Provide the [X, Y] coordinate of the cell's center where the given text is located.  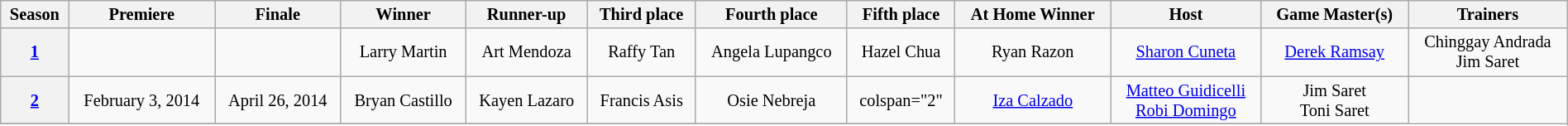
Game Master(s) [1335, 14]
Kayen Lazaro [526, 100]
Matteo GuidicelliRobi Domingo [1186, 100]
Derek Ramsay [1335, 52]
Art Mendoza [526, 52]
colspan="2" [901, 100]
2 [35, 100]
Host [1186, 14]
Jim SaretToni Saret [1335, 100]
Francis Asis [642, 100]
Finale [278, 14]
Raffy Tan [642, 52]
Osie Nebreja [771, 100]
Angela Lupangco [771, 52]
April 26, 2014 [278, 100]
Premiere [142, 14]
Larry Martin [404, 52]
At Home Winner [1033, 14]
Fifth place [901, 14]
Sharon Cuneta [1186, 52]
Runner-up [526, 14]
Bryan Castillo [404, 100]
February 3, 2014 [142, 100]
Trainers [1489, 14]
Winner [404, 14]
Season [35, 14]
Iza Calzado [1033, 100]
Ryan Razon [1033, 52]
1 [35, 52]
Third place [642, 14]
Fourth place [771, 14]
Hazel Chua [901, 52]
Chinggay AndradaJim Saret [1489, 52]
